Provide the (x, y) coordinate of the cell's center where the given text is located.  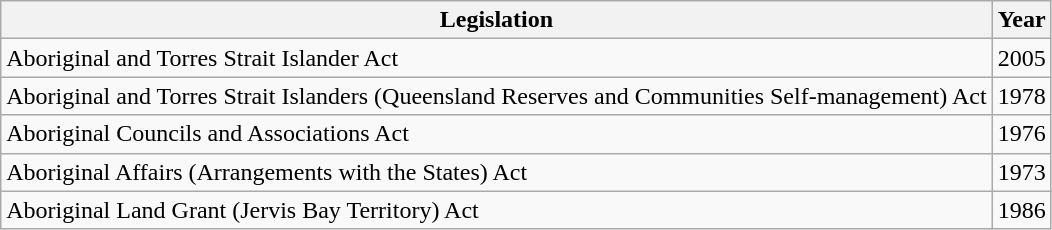
Year (1022, 20)
1976 (1022, 134)
1973 (1022, 172)
1986 (1022, 210)
Aboriginal and Torres Strait Islanders (Queensland Reserves and Communities Self-management) Act (496, 96)
Aboriginal and Torres Strait Islander Act (496, 58)
Aboriginal Councils and Associations Act (496, 134)
1978 (1022, 96)
2005 (1022, 58)
Aboriginal Land Grant (Jervis Bay Territory) Act (496, 210)
Aboriginal Affairs (Arrangements with the States) Act (496, 172)
Legislation (496, 20)
